Capture the cell that displays the provided text and extract its [x, y] central coordinate. 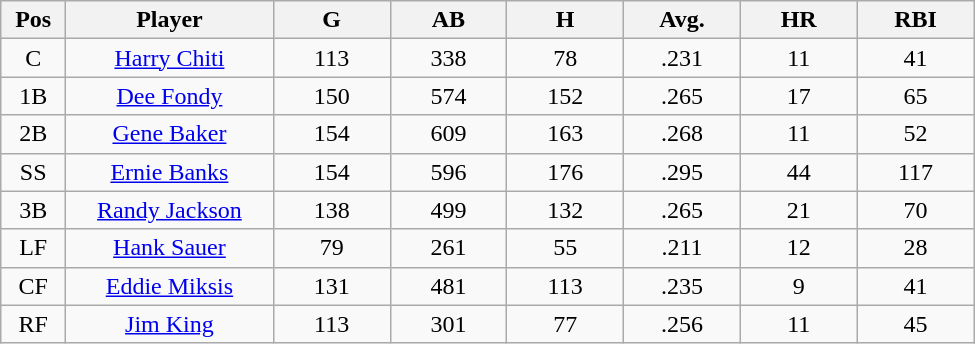
163 [566, 134]
G [332, 20]
65 [916, 96]
574 [448, 96]
Dee Fondy [170, 96]
78 [566, 58]
AB [448, 20]
Eddie Miksis [170, 286]
117 [916, 172]
132 [566, 210]
Randy Jackson [170, 210]
12 [798, 248]
21 [798, 210]
.268 [682, 134]
.231 [682, 58]
150 [332, 96]
Hank Sauer [170, 248]
338 [448, 58]
70 [916, 210]
499 [448, 210]
Ernie Banks [170, 172]
LF [34, 248]
CF [34, 286]
2B [34, 134]
79 [332, 248]
55 [566, 248]
52 [916, 134]
SS [34, 172]
44 [798, 172]
596 [448, 172]
261 [448, 248]
17 [798, 96]
H [566, 20]
9 [798, 286]
152 [566, 96]
HR [798, 20]
Player [170, 20]
1B [34, 96]
C [34, 58]
.295 [682, 172]
131 [332, 286]
.235 [682, 286]
45 [916, 324]
Jim King [170, 324]
481 [448, 286]
77 [566, 324]
RF [34, 324]
.211 [682, 248]
3B [34, 210]
301 [448, 324]
RBI [916, 20]
28 [916, 248]
176 [566, 172]
138 [332, 210]
.256 [682, 324]
Pos [34, 20]
Gene Baker [170, 134]
Avg. [682, 20]
609 [448, 134]
Harry Chiti [170, 58]
